Locate the cell with the specified text and output its (X, Y) center coordinate. 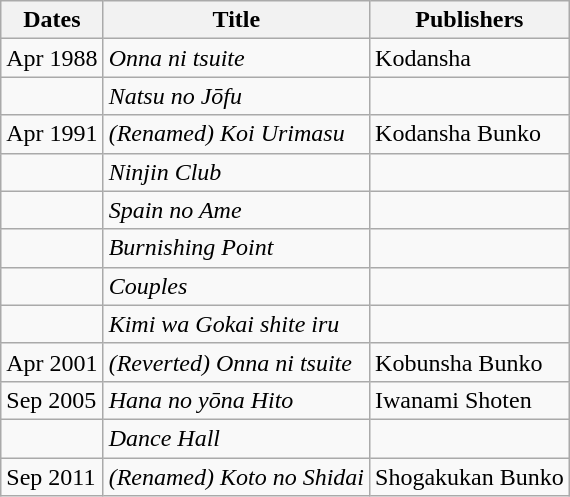
Shogakukan Bunko (470, 477)
Iwanami Shoten (470, 400)
(Reverted) Onna ni tsuite (236, 362)
Onna ni tsuite (236, 58)
Kodansha (470, 58)
Kodansha Bunko (470, 134)
Spain no Ame (236, 210)
Hana no yōna Hito (236, 400)
Kobunsha Bunko (470, 362)
Couples (236, 286)
(Renamed) Koto no Shidai (236, 477)
Kimi wa Gokai shite iru (236, 324)
Publishers (470, 20)
Natsu no Jōfu (236, 96)
Dates (52, 20)
Apr 2001 (52, 362)
(Renamed) Koi Urimasu (236, 134)
Apr 1991 (52, 134)
Dance Hall (236, 438)
Ninjin Club (236, 172)
Burnishing Point (236, 248)
Sep 2005 (52, 400)
Title (236, 20)
Sep 2011 (52, 477)
Apr 1988 (52, 58)
